Capture the cell that displays the provided text and extract its (X, Y) central coordinate. 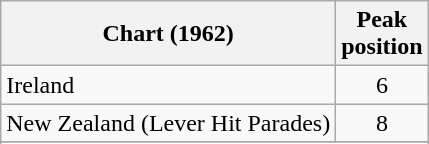
8 (382, 123)
Peakposition (382, 34)
Ireland (168, 85)
6 (382, 85)
New Zealand (Lever Hit Parades) (168, 123)
Chart (1962) (168, 34)
